Find where the given text appears and provide that cell's center as (x, y) coordinate. 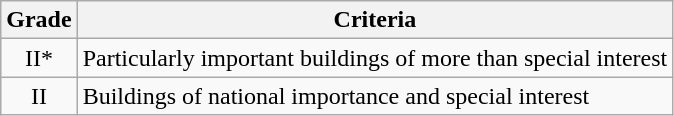
Grade (39, 20)
Criteria (375, 20)
II (39, 96)
Particularly important buildings of more than special interest (375, 58)
Buildings of national importance and special interest (375, 96)
II* (39, 58)
